Output the (x, y) coordinate of the center of the cell containing the given text.  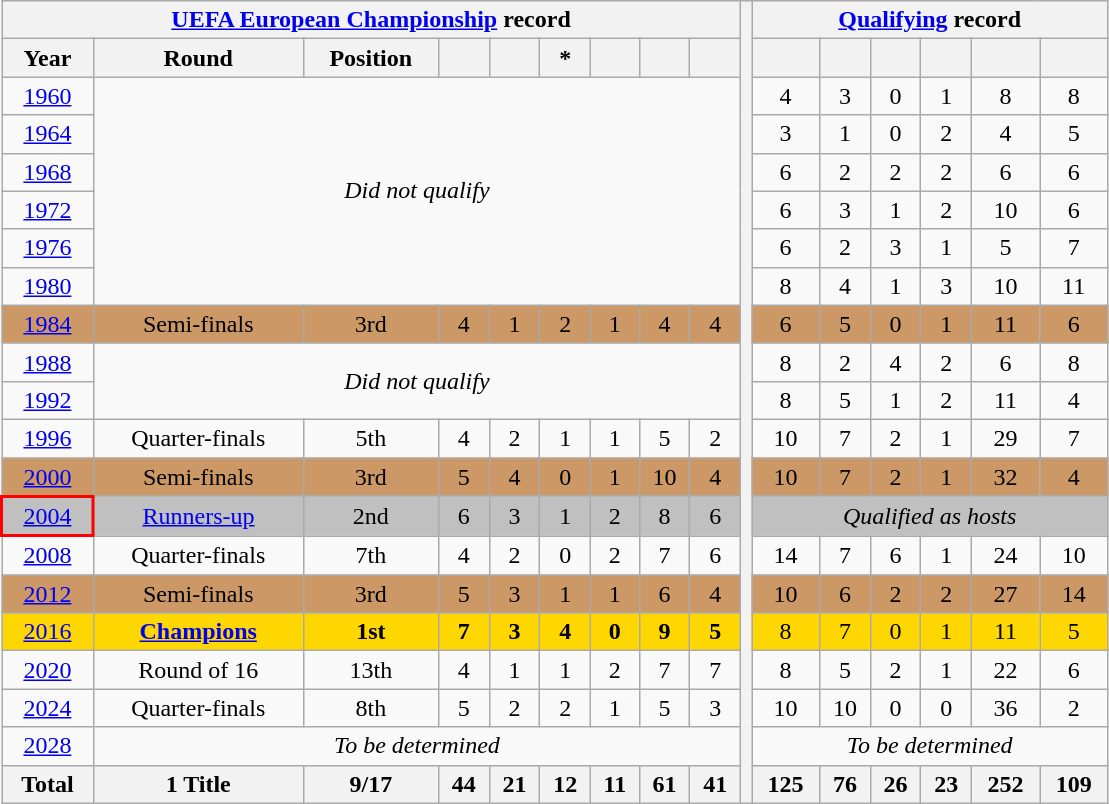
1972 (48, 210)
44 (464, 784)
2000 (48, 478)
8th (370, 708)
23 (946, 784)
1996 (48, 438)
2nd (370, 516)
21 (514, 784)
1st (370, 632)
29 (1006, 438)
2024 (48, 708)
26 (896, 784)
125 (786, 784)
24 (1006, 556)
* (566, 58)
UEFA European Championship record (372, 20)
2020 (48, 670)
1980 (48, 286)
2028 (48, 746)
41 (716, 784)
2012 (48, 594)
Year (48, 58)
32 (1006, 478)
7th (370, 556)
Qualifying record (930, 20)
Total (48, 784)
Position (370, 58)
22 (1006, 670)
Runners-up (198, 516)
1988 (48, 362)
Round (198, 58)
Round of 16 (198, 670)
109 (1074, 784)
13th (370, 670)
27 (1006, 594)
61 (664, 784)
1984 (48, 324)
2008 (48, 556)
36 (1006, 708)
1968 (48, 172)
2016 (48, 632)
9 (664, 632)
1992 (48, 400)
1976 (48, 248)
1 Title (198, 784)
76 (846, 784)
Champions (198, 632)
5th (370, 438)
12 (566, 784)
1960 (48, 96)
2004 (48, 516)
Qualified as hosts (930, 516)
9/17 (370, 784)
1964 (48, 134)
252 (1006, 784)
